Determine the (x, y) coordinate at the center of the cell enclosing the given text.  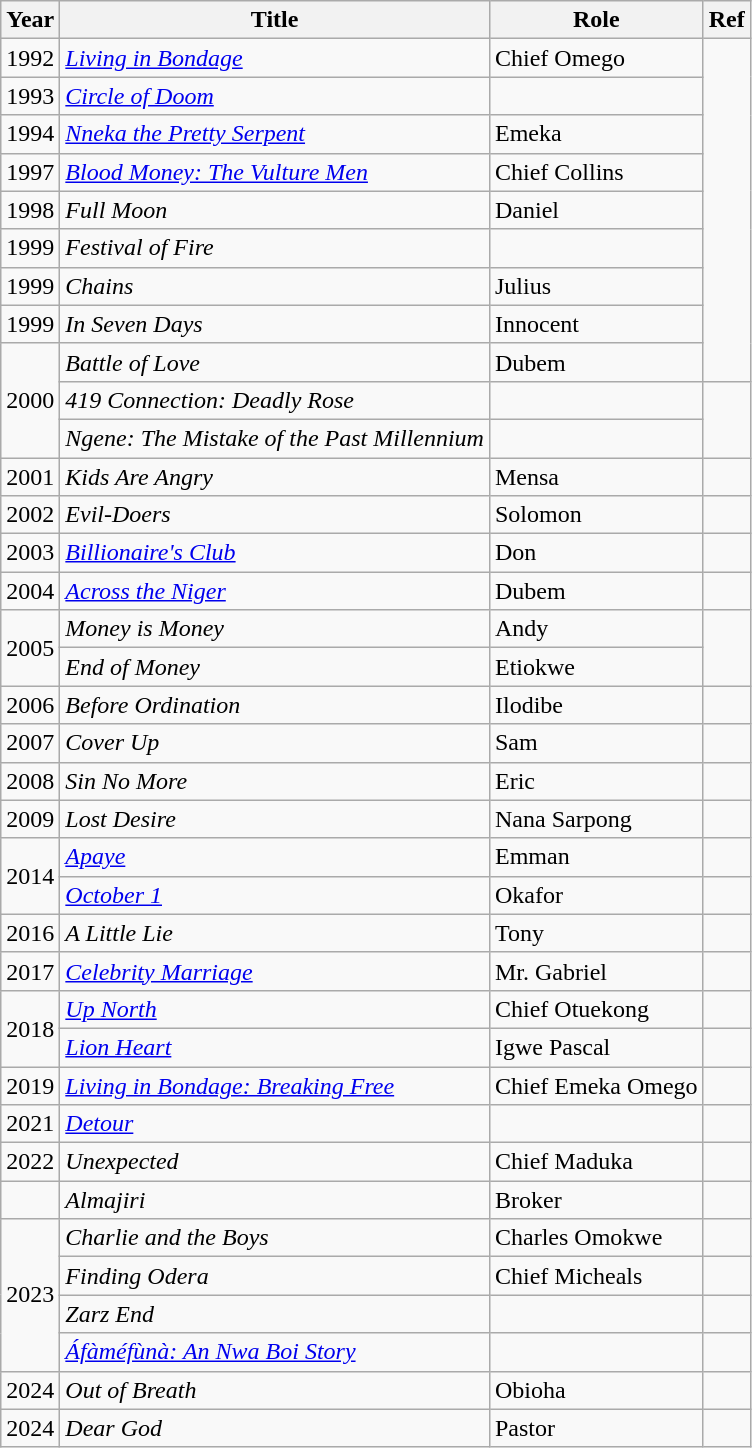
Chief Collins (596, 172)
Pastor (596, 1428)
Sin No More (275, 781)
2014 (30, 876)
1997 (30, 172)
A Little Lie (275, 933)
Emman (596, 857)
2005 (30, 648)
Eric (596, 781)
End of Money (275, 667)
Mr. Gabriel (596, 971)
Andy (596, 629)
Year (30, 20)
Okafor (596, 895)
October 1 (275, 895)
Ref (726, 20)
Zarz End (275, 1314)
2016 (30, 933)
Up North (275, 1009)
2002 (30, 515)
Role (596, 20)
2019 (30, 1085)
2008 (30, 781)
Lion Heart (275, 1047)
Chief Otuekong (596, 1009)
Chief Omego (596, 58)
2003 (30, 553)
Finding Odera (275, 1276)
Celebrity Marriage (275, 971)
Cover Up (275, 743)
2000 (30, 400)
Broker (596, 1200)
Nana Sarpong (596, 819)
Evil-Doers (275, 515)
2018 (30, 1028)
Daniel (596, 210)
Festival of Fire (275, 248)
2009 (30, 819)
2021 (30, 1124)
Áfàméfùnà: An Nwa Boi Story (275, 1352)
2023 (30, 1295)
Innocent (596, 324)
Don (596, 553)
Charles Omokwe (596, 1238)
Emeka (596, 134)
Charlie and the Boys (275, 1238)
2004 (30, 591)
Chief Maduka (596, 1162)
Tony (596, 933)
Out of Breath (275, 1390)
Money is Money (275, 629)
2022 (30, 1162)
Title (275, 20)
Lost Desire (275, 819)
Chief Micheals (596, 1276)
Almajiri (275, 1200)
2017 (30, 971)
419 Connection: Deadly Rose (275, 400)
Solomon (596, 515)
Dear God (275, 1428)
2006 (30, 705)
Sam (596, 743)
Chains (275, 286)
2001 (30, 477)
Obioha (596, 1390)
Etiokwe (596, 667)
Ngene: The Mistake of the Past Millennium (275, 438)
Blood Money: The Vulture Men (275, 172)
1992 (30, 58)
2007 (30, 743)
Mensa (596, 477)
Unexpected (275, 1162)
Battle of Love (275, 362)
Chief Emeka Omego (596, 1085)
Kids Are Angry (275, 477)
Ilodibe (596, 705)
In Seven Days (275, 324)
Billionaire's Club (275, 553)
Nneka the Pretty Serpent (275, 134)
Living in Bondage: Breaking Free (275, 1085)
Apaye (275, 857)
Circle of Doom (275, 96)
1998 (30, 210)
Before Ordination (275, 705)
Full Moon (275, 210)
Igwe Pascal (596, 1047)
Julius (596, 286)
Detour (275, 1124)
1994 (30, 134)
Across the Niger (275, 591)
1993 (30, 96)
Living in Bondage (275, 58)
